Provide the (X, Y) coordinate of the cell's center where the given text is located.  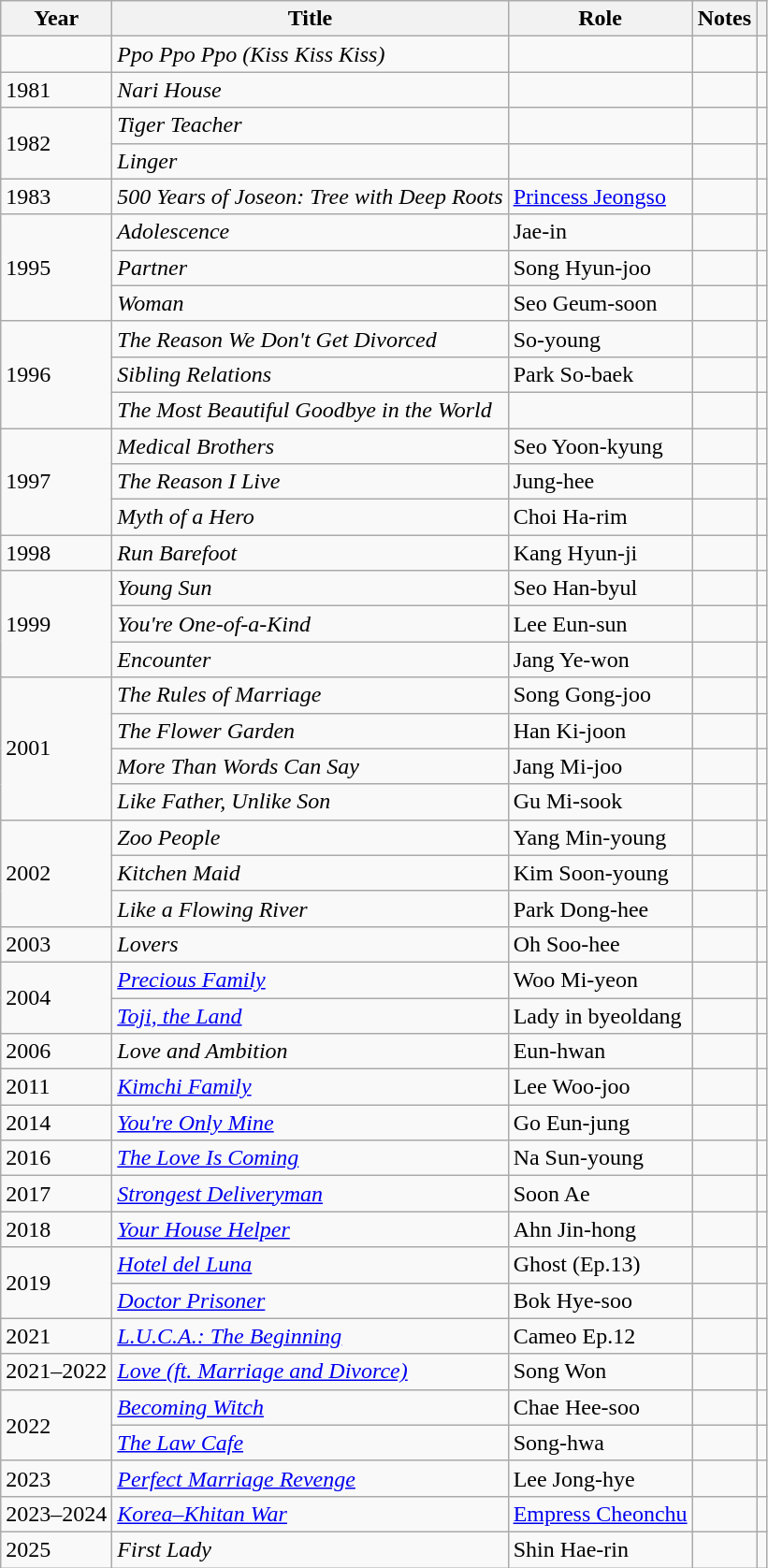
The Reason We Don't Get Divorced (311, 339)
Love and Ambition (311, 1052)
Shin Hae-rin (601, 1549)
Park Dong-hee (601, 908)
2023–2024 (56, 1514)
The Law Cafe (311, 1443)
Song Gong-joo (601, 695)
Kim Soon-young (601, 873)
Partner (311, 268)
Song Won (601, 1372)
Seo Geum-soon (601, 303)
The Love Is Coming (311, 1158)
Jang Mi-joo (601, 766)
Lee Woo-joo (601, 1087)
2019 (56, 1283)
The Reason I Live (311, 482)
Jung-hee (601, 482)
2018 (56, 1229)
2016 (56, 1158)
Sibling Relations (311, 374)
Ppo Ppo Ppo (Kiss Kiss Kiss) (311, 54)
Lee Eun-sun (601, 624)
Ahn Jin-hong (601, 1229)
Song-hwa (601, 1443)
Medical Brothers (311, 446)
Gu Mi-sook (601, 802)
Soon Ae (601, 1194)
2017 (56, 1194)
Princess Jeongso (601, 196)
Becoming Witch (311, 1407)
Hotel del Luna (311, 1265)
Myth of a Hero (311, 517)
Cameo Ep.12 (601, 1336)
Encounter (311, 660)
Kang Hyun-ji (601, 553)
Like a Flowing River (311, 908)
First Lady (311, 1549)
Song Hyun-joo (601, 268)
Woo Mi-yeon (601, 980)
Notes (724, 19)
L.U.C.A.: The Beginning (311, 1336)
Oh Soo-hee (601, 944)
Choi Ha-rim (601, 517)
1983 (56, 196)
Eun-hwan (601, 1052)
Na Sun-young (601, 1158)
You're One-of-a-Kind (311, 624)
The Most Beautiful Goodbye in the World (311, 410)
2004 (56, 997)
Woman (311, 303)
Tiger Teacher (311, 125)
Zoo People (311, 837)
1996 (56, 374)
2021–2022 (56, 1372)
So-young (601, 339)
2023 (56, 1478)
1995 (56, 268)
Lady in byeoldang (601, 1015)
2014 (56, 1123)
Doctor Prisoner (311, 1300)
Jae-in (601, 232)
Like Father, Unlike Son (311, 802)
Empress Cheonchu (601, 1514)
1997 (56, 482)
500 Years of Joseon: Tree with Deep Roots (311, 196)
Role (601, 19)
1998 (56, 553)
Precious Family (311, 980)
Toji, the Land (311, 1015)
Young Sun (311, 588)
1982 (56, 143)
Go Eun-jung (601, 1123)
The Flower Garden (311, 731)
Han Ki-joon (601, 731)
2003 (56, 944)
Korea–Khitan War (311, 1514)
2006 (56, 1052)
Strongest Deliveryman (311, 1194)
Lovers (311, 944)
Jang Ye-won (601, 660)
Linger (311, 161)
Perfect Marriage Revenge (311, 1478)
Your House Helper (311, 1229)
Kimchi Family (311, 1087)
More Than Words Can Say (311, 766)
2011 (56, 1087)
Lee Jong-hye (601, 1478)
Seo Han-byul (601, 588)
Chae Hee-soo (601, 1407)
Adolescence (311, 232)
The Rules of Marriage (311, 695)
2002 (56, 873)
Love (ft. Marriage and Divorce) (311, 1372)
2001 (56, 748)
Run Barefoot (311, 553)
Ghost (Ep.13) (601, 1265)
1981 (56, 90)
2022 (56, 1425)
Bok Hye-soo (601, 1300)
2025 (56, 1549)
Year (56, 19)
Kitchen Maid (311, 873)
Nari House (311, 90)
Yang Min-young (601, 837)
2021 (56, 1336)
Title (311, 19)
Seo Yoon-kyung (601, 446)
Park So-baek (601, 374)
You're Only Mine (311, 1123)
1999 (56, 624)
